Return the (x, y) coordinate for the center point of the cell that contains the specified text.  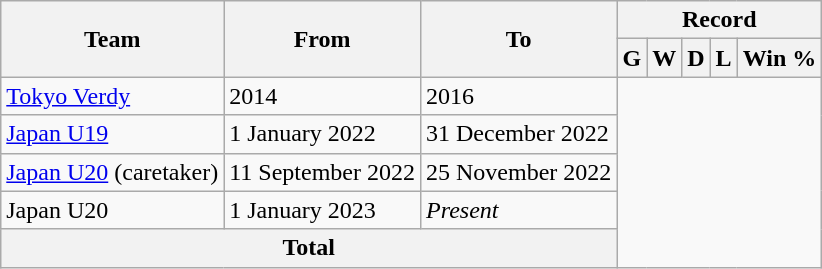
From (322, 39)
25 November 2022 (518, 172)
2016 (518, 96)
Team (112, 39)
1 January 2022 (322, 134)
Japan U20 (caretaker) (112, 172)
Record (720, 20)
Tokyo Verdy (112, 96)
31 December 2022 (518, 134)
To (518, 39)
Total (309, 248)
Win % (780, 58)
G (632, 58)
L (724, 58)
Japan U19 (112, 134)
2014 (322, 96)
11 September 2022 (322, 172)
W (664, 58)
Japan U20 (112, 210)
D (696, 58)
1 January 2023 (322, 210)
Present (518, 210)
